Find where the given text appears and provide that cell's center as [X, Y] coordinate. 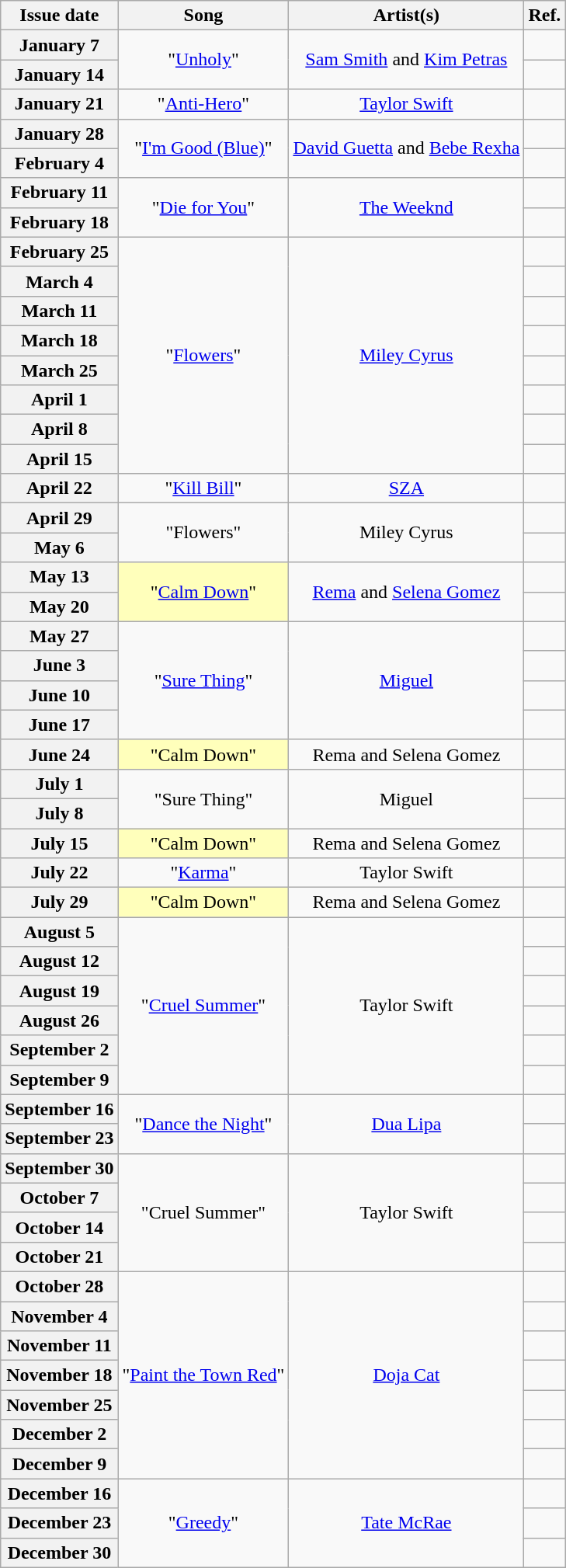
March 11 [59, 311]
June 10 [59, 695]
September 16 [59, 1109]
"Paint the Town Red" [203, 1375]
September 2 [59, 1050]
December 16 [59, 1493]
"Karma" [203, 873]
Sam Smith and Kim Petras [407, 60]
"Dance the Night" [203, 1124]
"Kill Bill" [203, 488]
February 18 [59, 222]
"Greedy" [203, 1523]
September 9 [59, 1080]
July 8 [59, 813]
November 4 [59, 1316]
December 23 [59, 1523]
May 20 [59, 607]
March 4 [59, 281]
June 17 [59, 725]
November 25 [59, 1405]
August 12 [59, 961]
February 11 [59, 193]
October 28 [59, 1286]
March 25 [59, 370]
February 4 [59, 163]
"I'm Good (Blue)" [203, 148]
October 14 [59, 1227]
December 30 [59, 1552]
December 2 [59, 1434]
Ref. [545, 16]
July 22 [59, 873]
June 24 [59, 754]
January 7 [59, 45]
July 29 [59, 902]
"Anti-Hero" [203, 104]
April 1 [59, 400]
April 15 [59, 459]
August 19 [59, 991]
April 8 [59, 429]
May 27 [59, 636]
Tate McRae [407, 1523]
Artist(s) [407, 16]
January 21 [59, 104]
Issue date [59, 16]
February 25 [59, 252]
Doja Cat [407, 1375]
October 7 [59, 1198]
"Unholy" [203, 60]
"Die for You" [203, 207]
November 11 [59, 1346]
August 5 [59, 932]
September 23 [59, 1139]
July 1 [59, 784]
May 13 [59, 577]
Dua Lipa [407, 1124]
November 18 [59, 1375]
January 28 [59, 134]
September 30 [59, 1168]
April 22 [59, 488]
January 14 [59, 75]
The Weeknd [407, 207]
October 21 [59, 1257]
Song [203, 16]
March 18 [59, 340]
July 15 [59, 843]
August 26 [59, 1020]
June 3 [59, 666]
December 9 [59, 1464]
May 6 [59, 548]
David Guetta and Bebe Rexha [407, 148]
April 29 [59, 518]
SZA [407, 488]
